For the text-containing cell, return its midpoint in [x, y] coordinate format. 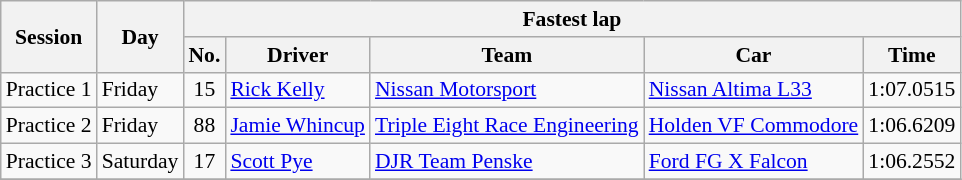
Car [754, 55]
Day [140, 36]
Session [49, 36]
Nissan Motorsport [507, 90]
Nissan Altima L33 [754, 90]
Triple Eight Race Engineering [507, 126]
15 [204, 90]
Team [507, 55]
1:07.0515 [912, 90]
Driver [298, 55]
Scott Pye [298, 162]
Fastest lap [572, 19]
Time [912, 55]
17 [204, 162]
Rick Kelly [298, 90]
Saturday [140, 162]
Jamie Whincup [298, 126]
No. [204, 55]
Practice 1 [49, 90]
Holden VF Commodore [754, 126]
DJR Team Penske [507, 162]
Practice 3 [49, 162]
Practice 2 [49, 126]
1:06.2552 [912, 162]
1:06.6209 [912, 126]
88 [204, 126]
Ford FG X Falcon [754, 162]
